Find where the given text appears and provide that cell's center as (X, Y) coordinate. 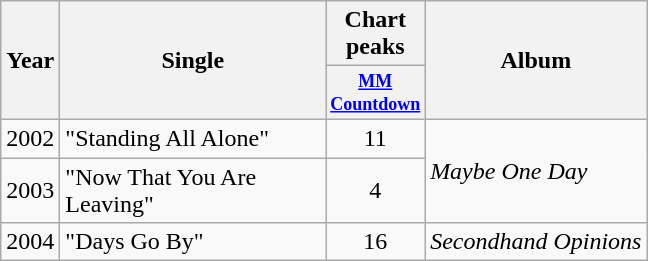
"Standing All Alone" (193, 138)
2004 (30, 242)
16 (376, 242)
2002 (30, 138)
Maybe One Day (536, 170)
MMCountdown (376, 93)
"Now That You Are Leaving" (193, 190)
"Days Go By" (193, 242)
Chart peaks (376, 34)
Album (536, 60)
Single (193, 60)
Year (30, 60)
4 (376, 190)
Secondhand Opinions (536, 242)
11 (376, 138)
2003 (30, 190)
